Pinpoint the cell where the given text exists, returning its (X, Y) midpoint coordinate. 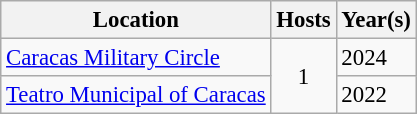
Teatro Municipal of Caracas (136, 95)
Hosts (304, 20)
Location (136, 20)
Caracas Military Circle (136, 58)
2024 (376, 58)
1 (304, 76)
Year(s) (376, 20)
2022 (376, 95)
